Find where the given text appears and provide that cell's center as (X, Y) coordinate. 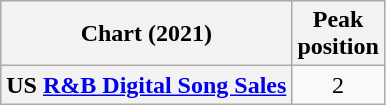
US R&B Digital Song Sales (146, 85)
2 (338, 85)
Peakposition (338, 34)
Chart (2021) (146, 34)
